From the cell containing the given text, extract its center point as (x, y) coordinate. 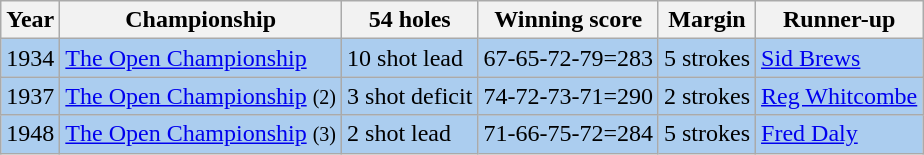
Winning score (568, 20)
Fred Daly (840, 134)
Runner-up (840, 20)
2 shot lead (410, 134)
Sid Brews (840, 58)
10 shot lead (410, 58)
The Open Championship (201, 58)
The Open Championship (2) (201, 96)
The Open Championship (3) (201, 134)
3 shot deficit (410, 96)
1948 (30, 134)
Reg Whitcombe (840, 96)
2 strokes (706, 96)
Year (30, 20)
71-66-75-72=284 (568, 134)
74-72-73-71=290 (568, 96)
1937 (30, 96)
67-65-72-79=283 (568, 58)
54 holes (410, 20)
1934 (30, 58)
Margin (706, 20)
Championship (201, 20)
